Search for the cell housing the specified text and yield its (X, Y) center coordinate. 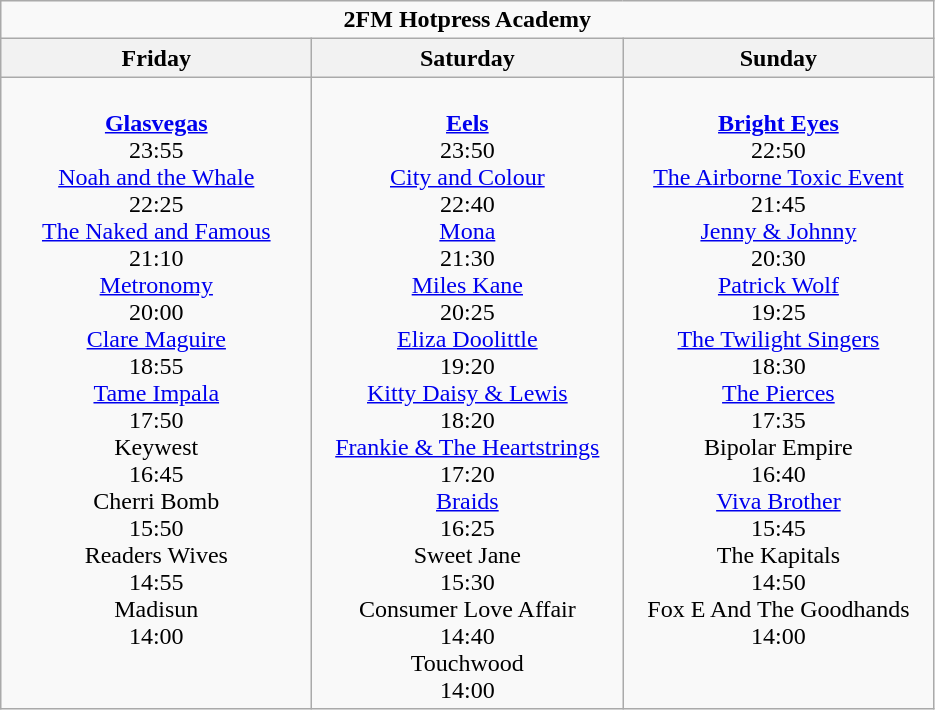
Friday (156, 58)
2FM Hotpress Academy (468, 20)
Sunday (778, 58)
Saturday (468, 58)
